Detect which cell encompasses the target text, then output its (X, Y) center coordinate. 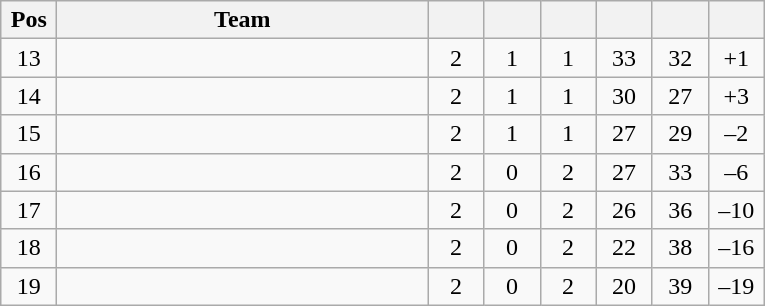
29 (680, 134)
38 (680, 248)
–16 (736, 248)
–6 (736, 172)
14 (29, 96)
–10 (736, 210)
16 (29, 172)
13 (29, 58)
30 (624, 96)
26 (624, 210)
+1 (736, 58)
20 (624, 286)
18 (29, 248)
22 (624, 248)
15 (29, 134)
+3 (736, 96)
17 (29, 210)
–2 (736, 134)
19 (29, 286)
39 (680, 286)
36 (680, 210)
Pos (29, 20)
32 (680, 58)
–19 (736, 286)
Team (242, 20)
